Provide the [x, y] coordinate of the cell's center where the given text is located.  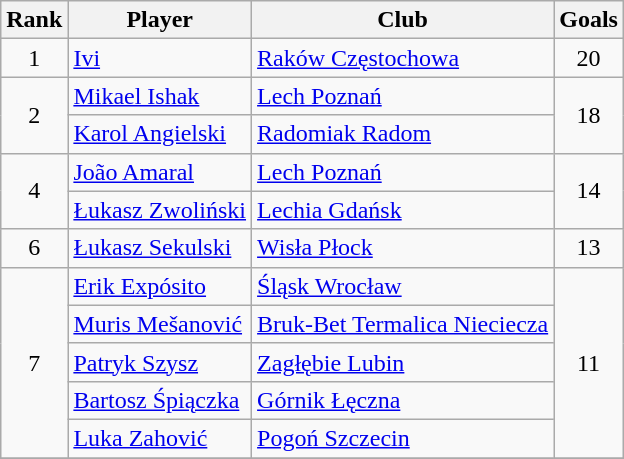
Club [403, 20]
Player [160, 20]
Bruk-Bet Termalica Nieciecza [403, 324]
Erik Expósito [160, 286]
Goals [589, 20]
Ivi [160, 58]
Lechia Gdańsk [403, 210]
Patryk Szysz [160, 362]
Łukasz Sekulski [160, 248]
2 [34, 115]
Wisła Płock [403, 248]
1 [34, 58]
13 [589, 248]
Rank [34, 20]
Mikael Ishak [160, 96]
14 [589, 191]
João Amaral [160, 172]
11 [589, 362]
Górnik Łęczna [403, 400]
Muris Mešanović [160, 324]
4 [34, 191]
Raków Częstochowa [403, 58]
Radomiak Radom [403, 134]
6 [34, 248]
Luka Zahović [160, 438]
Karol Angielski [160, 134]
20 [589, 58]
7 [34, 362]
Bartosz Śpiączka [160, 400]
Śląsk Wrocław [403, 286]
18 [589, 115]
Pogoń Szczecin [403, 438]
Łukasz Zwoliński [160, 210]
Zagłębie Lubin [403, 362]
